Capture the cell that displays the provided text and extract its (X, Y) central coordinate. 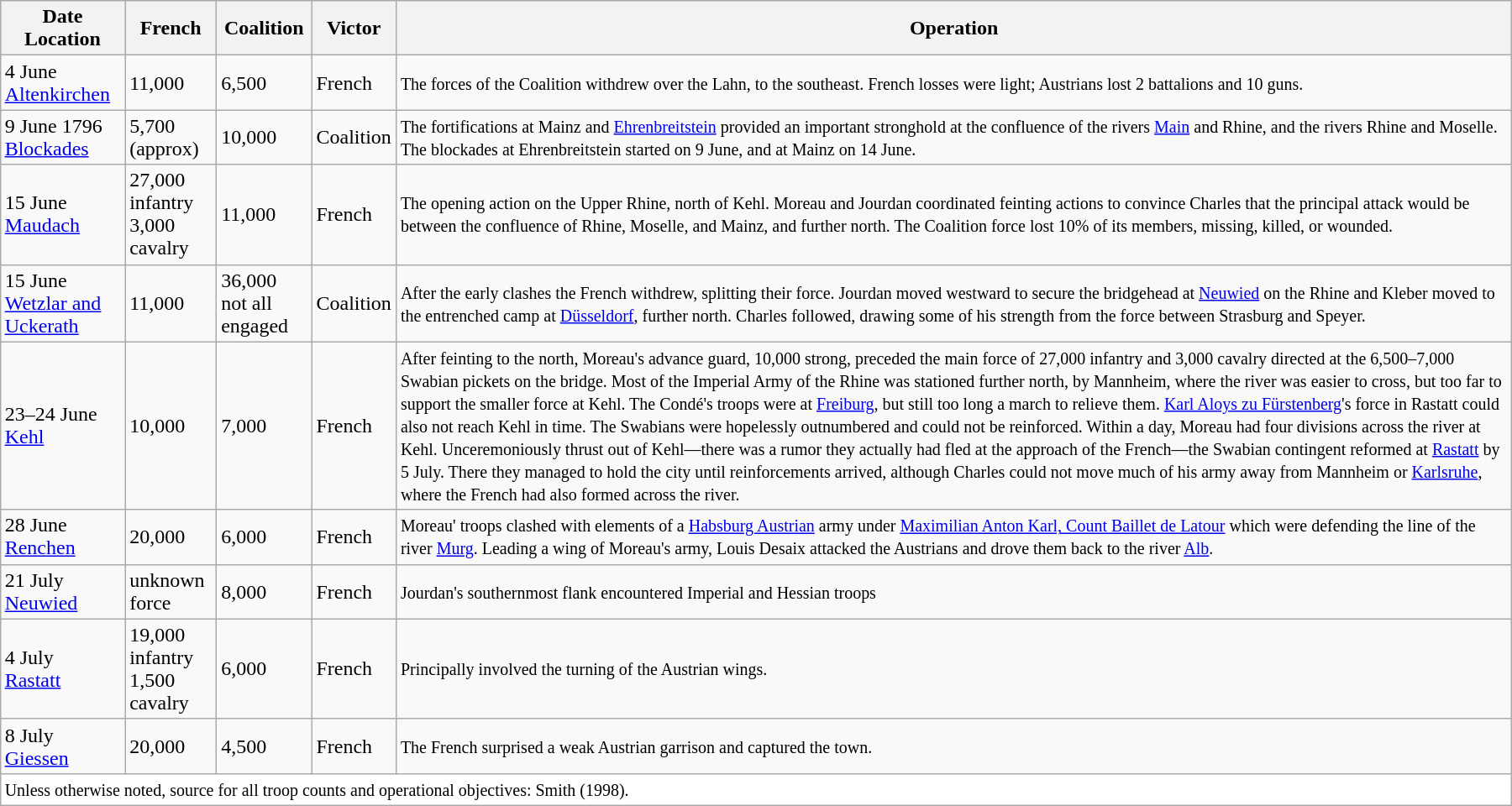
8 July Giessen (62, 746)
4 June Altenkirchen (62, 82)
Unless otherwise noted, source for all troop counts and operational objectives: Smith (1998). (756, 789)
The French surprised a weak Austrian garrison and captured the town. (953, 746)
Operation (953, 29)
5,700 (approx) (171, 138)
6,500 (264, 82)
21 July Neuwied (62, 591)
The forces of the Coalition withdrew over the Lahn, to the southeast. French losses were light; Austrians lost 2 battalions and 10 guns. (953, 82)
7,000 (264, 426)
8,000 (264, 591)
23–24 JuneKehl (62, 426)
Principally involved the turning of the Austrian wings. (953, 668)
19,000 infantry 1,500 cavalry (171, 668)
Jourdan's southernmost flank encountered Imperial and Hessian troops (953, 591)
Victor (354, 29)
4,500 (264, 746)
28 JuneRenchen (62, 537)
15 June Wetzlar and Uckerath (62, 303)
27,000 infantry3,000 cavalry (171, 215)
15 June Maudach (62, 215)
9 June 1796Blockades (62, 138)
36,000not all engaged (264, 303)
Date Location (62, 29)
4 July Rastatt (62, 668)
unknown force (171, 591)
